Scan for the cell matching the given text and deliver its (x, y) coordinate at center. 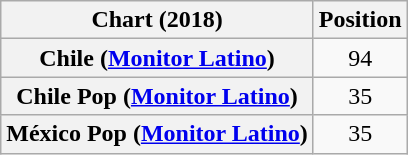
Position (360, 20)
México Pop (Monitor Latino) (158, 134)
94 (360, 58)
Chart (2018) (158, 20)
Chile Pop (Monitor Latino) (158, 96)
Chile (Monitor Latino) (158, 58)
